Scan for the cell matching the given text and deliver its [x, y] coordinate at center. 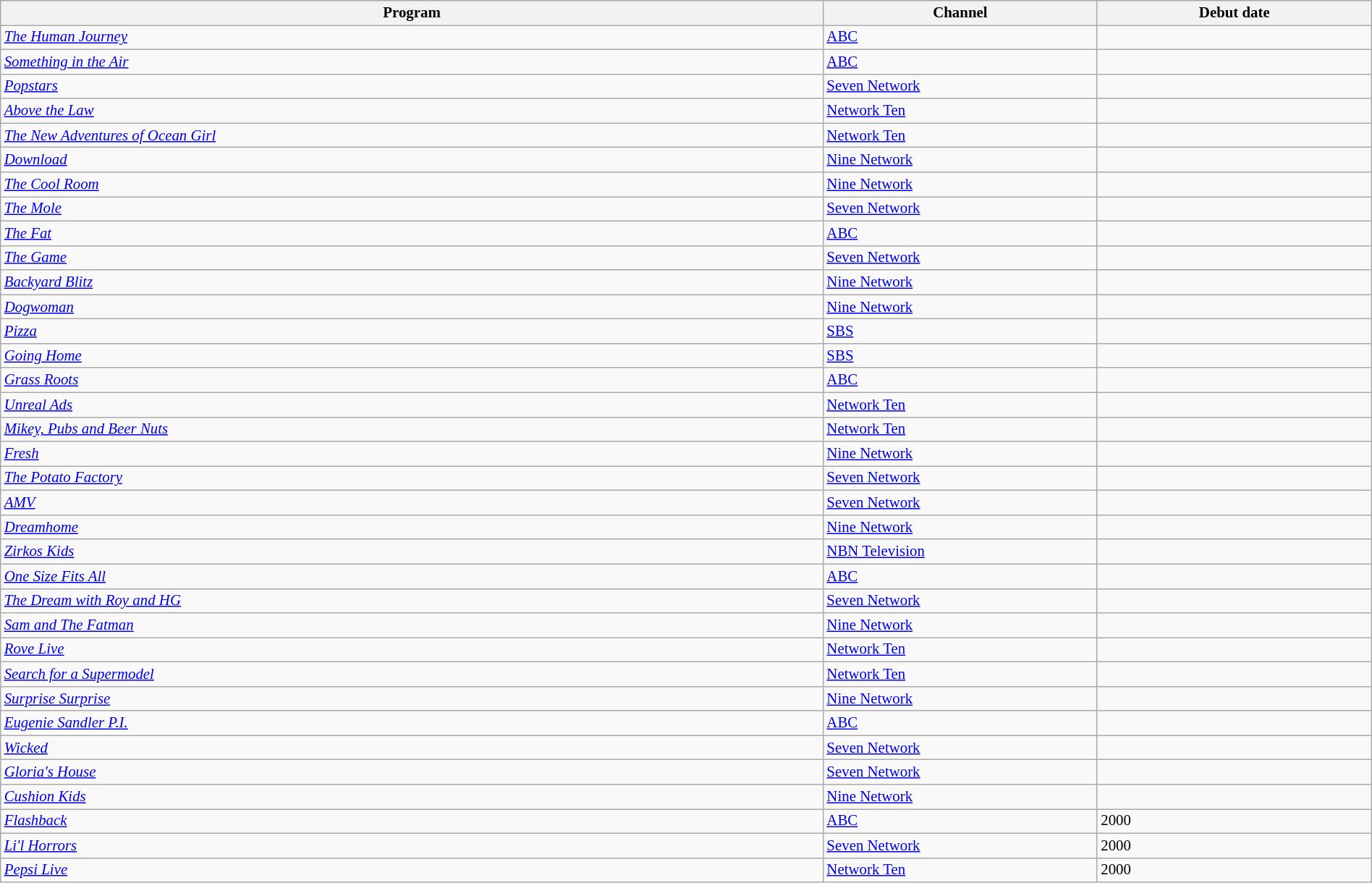
Backyard Blitz [412, 282]
Popstars [412, 86]
Gloria's House [412, 772]
Dreamhome [412, 527]
Zirkos Kids [412, 552]
The Mole [412, 208]
The Potato Factory [412, 478]
The New Adventures of Ocean Girl [412, 135]
Wicked [412, 748]
NBN Television [960, 552]
Eugenie Sandler P.I. [412, 723]
The Dream with Roy and HG [412, 601]
Cushion Kids [412, 797]
Something in the Air [412, 62]
Download [412, 160]
Program [412, 13]
Channel [960, 13]
Above the Law [412, 111]
The Cool Room [412, 185]
Mikey, Pubs and Beer Nuts [412, 429]
Dogwoman [412, 307]
Grass Roots [412, 380]
Going Home [412, 355]
Fresh [412, 454]
Debut date [1235, 13]
The Human Journey [412, 37]
One Size Fits All [412, 576]
Surprise Surprise [412, 698]
Unreal Ads [412, 405]
Li'l Horrors [412, 845]
The Fat [412, 233]
AMV [412, 503]
Rove Live [412, 650]
Sam and The Fatman [412, 625]
Flashback [412, 821]
Search for a Supermodel [412, 674]
The Game [412, 258]
Pizza [412, 331]
Pepsi Live [412, 870]
